Scan for the cell matching the given text and deliver its (x, y) coordinate at center. 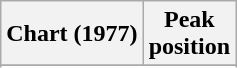
Chart (1977) (72, 34)
Peakposition (189, 34)
